Scan for the cell matching the given text and deliver its (X, Y) coordinate at center. 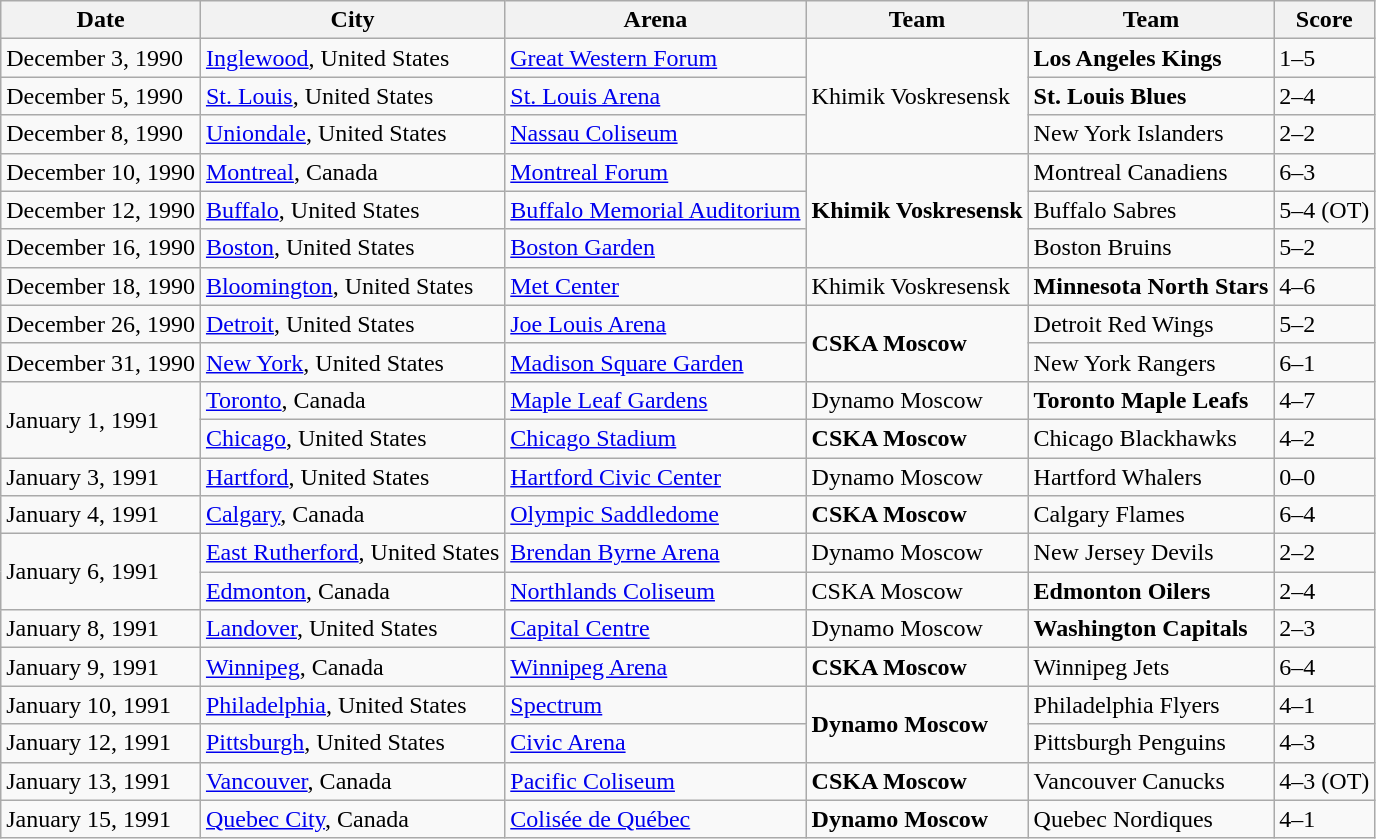
Pittsburgh, United States (352, 743)
Montreal Forum (656, 172)
Date (101, 20)
East Rutherford, United States (352, 553)
4–2 (1324, 438)
December 26, 1990 (101, 324)
Civic Arena (656, 743)
Northlands Coliseum (656, 591)
Vancouver Canucks (1151, 781)
St. Louis, United States (352, 96)
4–6 (1324, 286)
Chicago Stadium (656, 438)
January 6, 1991 (101, 572)
Winnipeg, Canada (352, 667)
Boston, United States (352, 248)
Edmonton, Canada (352, 591)
Los Angeles Kings (1151, 58)
Buffalo Memorial Auditorium (656, 210)
5–4 (OT) (1324, 210)
December 18, 1990 (101, 286)
January 15, 1991 (101, 819)
Score (1324, 20)
Chicago, United States (352, 438)
6–3 (1324, 172)
Pittsburgh Penguins (1151, 743)
January 9, 1991 (101, 667)
Edmonton Oilers (1151, 591)
Minnesota North Stars (1151, 286)
Quebec Nordiques (1151, 819)
Uniondale, United States (352, 134)
4–3 (1324, 743)
Met Center (656, 286)
Detroit, United States (352, 324)
2–3 (1324, 629)
New York, United States (352, 362)
Maple Leaf Gardens (656, 400)
December 16, 1990 (101, 248)
January 13, 1991 (101, 781)
January 3, 1991 (101, 477)
Philadelphia Flyers (1151, 705)
December 3, 1990 (101, 58)
Capital Centre (656, 629)
Vancouver, Canada (352, 781)
City (352, 20)
January 4, 1991 (101, 515)
Inglewood, United States (352, 58)
Great Western Forum (656, 58)
St. Louis Arena (656, 96)
1–5 (1324, 58)
6–1 (1324, 362)
Pacific Coliseum (656, 781)
New Jersey Devils (1151, 553)
January 8, 1991 (101, 629)
0–0 (1324, 477)
December 8, 1990 (101, 134)
Hartford Whalers (1151, 477)
Bloomington, United States (352, 286)
Hartford, United States (352, 477)
4–7 (1324, 400)
Toronto Maple Leafs (1151, 400)
Arena (656, 20)
St. Louis Blues (1151, 96)
Olympic Saddledome (656, 515)
Winnipeg Jets (1151, 667)
Washington Capitals (1151, 629)
December 5, 1990 (101, 96)
Calgary, Canada (352, 515)
Montreal Canadiens (1151, 172)
Detroit Red Wings (1151, 324)
Brendan Byrne Arena (656, 553)
Boston Garden (656, 248)
New York Islanders (1151, 134)
January 12, 1991 (101, 743)
Toronto, Canada (352, 400)
Boston Bruins (1151, 248)
Winnipeg Arena (656, 667)
December 31, 1990 (101, 362)
Colisée de Québec (656, 819)
Philadelphia, United States (352, 705)
December 12, 1990 (101, 210)
Madison Square Garden (656, 362)
Landover, United States (352, 629)
New York Rangers (1151, 362)
January 1, 1991 (101, 419)
Quebec City, Canada (352, 819)
Montreal, Canada (352, 172)
Hartford Civic Center (656, 477)
Buffalo, United States (352, 210)
Spectrum (656, 705)
4–3 (OT) (1324, 781)
January 10, 1991 (101, 705)
Chicago Blackhawks (1151, 438)
Calgary Flames (1151, 515)
Buffalo Sabres (1151, 210)
Nassau Coliseum (656, 134)
Joe Louis Arena (656, 324)
December 10, 1990 (101, 172)
